Locate the cell with the specified text and output its [x, y] center coordinate. 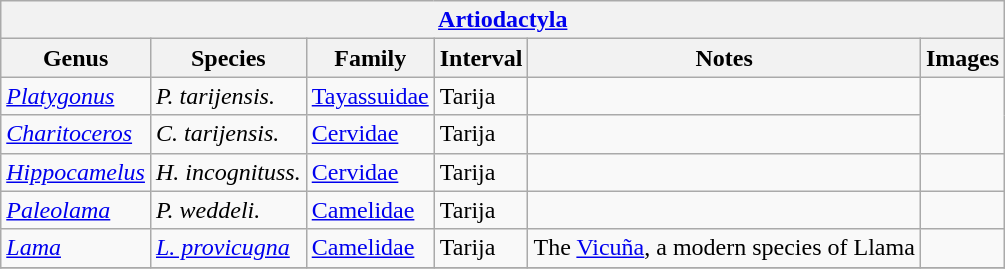
Family [370, 58]
P. weddeli. [228, 210]
Platygonus [76, 96]
Lama [76, 248]
Charitoceros [76, 134]
P. tarijensis. [228, 96]
H. incognituss. [228, 172]
C. tarijensis. [228, 134]
The Vicuña, a modern species of Llama [724, 248]
Paleolama [76, 210]
Artiodactyla [503, 20]
Hippocamelus [76, 172]
L. provicugna [228, 248]
Notes [724, 58]
Interval [481, 58]
Genus [76, 58]
Tayassuidae [370, 96]
Images [962, 58]
Species [228, 58]
